Determine the [X, Y] coordinate at the center of the cell enclosing the given text.  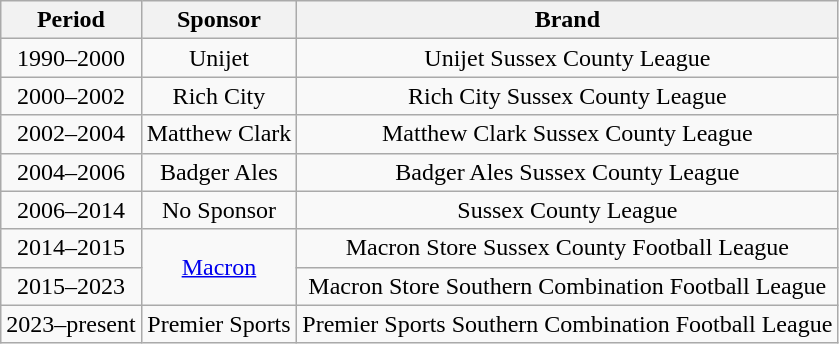
Macron [219, 267]
Period [71, 20]
Premier Sports [219, 324]
Badger Ales [219, 172]
Macron Store Sussex County Football League [568, 248]
Rich City Sussex County League [568, 96]
Macron Store Southern Combination Football League [568, 286]
Unijet [219, 58]
Matthew Clark Sussex County League [568, 134]
1990–2000 [71, 58]
Sponsor [219, 20]
2023–present [71, 324]
Rich City [219, 96]
2014–2015 [71, 248]
No Sponsor [219, 210]
Matthew Clark [219, 134]
Unijet Sussex County League [568, 58]
2006–2014 [71, 210]
2002–2004 [71, 134]
Premier Sports Southern Combination Football League [568, 324]
2015–2023 [71, 286]
Brand [568, 20]
2004–2006 [71, 172]
2000–2002 [71, 96]
Sussex County League [568, 210]
Badger Ales Sussex County League [568, 172]
